Extract the [x, y] coordinate from the center of the cell holding the provided text.  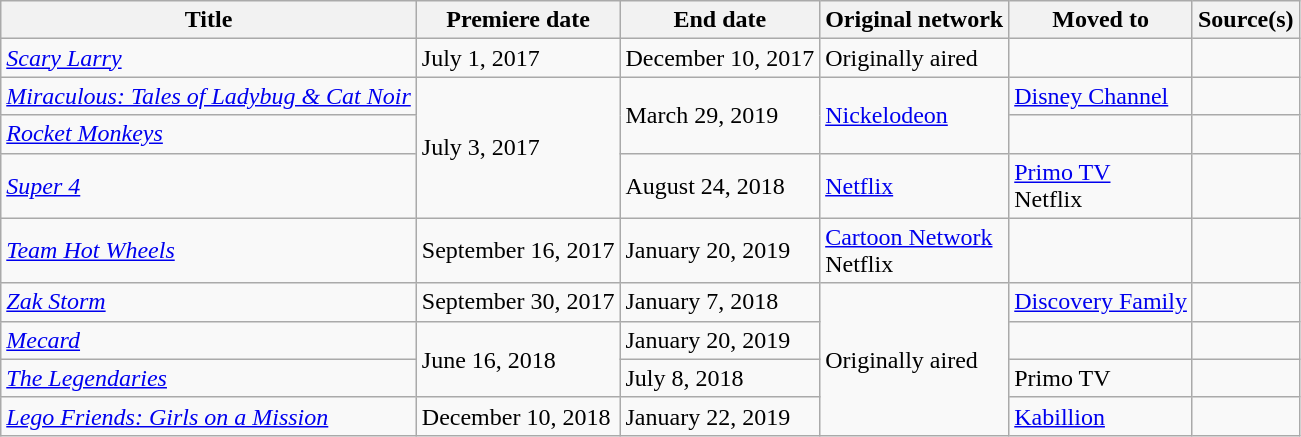
Kabillion [1101, 416]
Moved to [1101, 20]
January 7, 2018 [720, 302]
September 16, 2017 [518, 250]
December 10, 2018 [518, 416]
Zak Storm [209, 302]
July 1, 2017 [518, 58]
Scary Larry [209, 58]
Original network [914, 20]
July 3, 2017 [518, 148]
August 24, 2018 [720, 186]
Team Hot Wheels [209, 250]
Disney Channel [1101, 96]
Super 4 [209, 186]
Primo TV [1101, 378]
Mecard [209, 340]
September 30, 2017 [518, 302]
Netflix [914, 186]
The Legendaries [209, 378]
Premiere date [518, 20]
December 10, 2017 [720, 58]
March 29, 2019 [720, 115]
Source(s) [1246, 20]
June 16, 2018 [518, 359]
Discovery Family [1101, 302]
January 22, 2019 [720, 416]
Rocket Monkeys [209, 134]
Miraculous: Tales of Ladybug & Cat Noir [209, 96]
Primo TVNetflix [1101, 186]
Nickelodeon [914, 115]
Cartoon NetworkNetflix [914, 250]
Lego Friends: Girls on a Mission [209, 416]
Title [209, 20]
End date [720, 20]
July 8, 2018 [720, 378]
